Find where the given text appears and provide that cell's center as [X, Y] coordinate. 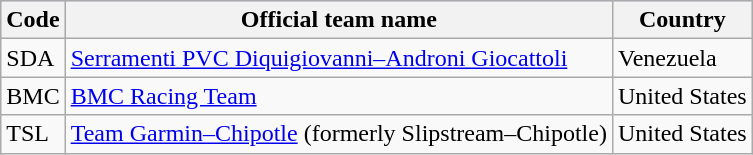
Team Garmin–Chipotle (formerly Slipstream–Chipotle) [338, 134]
Official team name [338, 20]
Code [33, 20]
SDA [33, 58]
Serramenti PVC Diquigiovanni–Androni Giocattoli [338, 58]
BMC Racing Team [338, 96]
Country [682, 20]
Venezuela [682, 58]
TSL [33, 134]
BMC [33, 96]
